From the cell containing the given text, extract its center point as [x, y] coordinate. 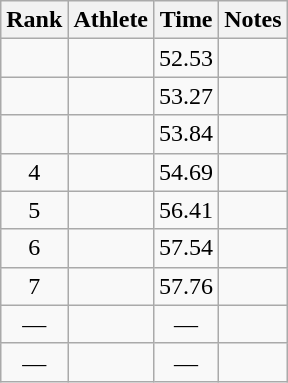
57.76 [186, 286]
5 [34, 210]
52.53 [186, 58]
54.69 [186, 172]
4 [34, 172]
Rank [34, 20]
57.54 [186, 248]
53.27 [186, 96]
Athlete [111, 20]
7 [34, 286]
Notes [253, 20]
6 [34, 248]
56.41 [186, 210]
53.84 [186, 134]
Time [186, 20]
